From the cell containing the given text, extract its center point as [X, Y] coordinate. 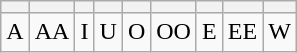
OO [174, 32]
AA [52, 32]
U [108, 32]
I [84, 32]
W [280, 32]
EE [242, 32]
E [209, 32]
A [15, 32]
O [136, 32]
